Pinpoint the cell where the given text exists, returning its [x, y] midpoint coordinate. 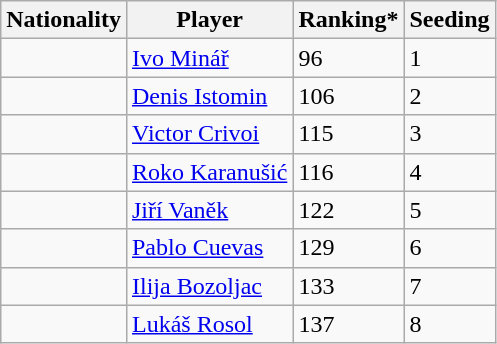
129 [348, 248]
Jiří Vaněk [209, 210]
115 [348, 134]
122 [348, 210]
Ilija Bozoljac [209, 286]
Lukáš Rosol [209, 324]
1 [450, 58]
Ranking* [348, 20]
Denis Istomin [209, 96]
Player [209, 20]
Ivo Minář [209, 58]
133 [348, 286]
6 [450, 248]
3 [450, 134]
137 [348, 324]
5 [450, 210]
4 [450, 172]
7 [450, 286]
8 [450, 324]
2 [450, 96]
Nationality [64, 20]
116 [348, 172]
96 [348, 58]
Pablo Cuevas [209, 248]
Roko Karanušić [209, 172]
106 [348, 96]
Victor Crivoi [209, 134]
Seeding [450, 20]
